From the cell containing the given text, extract its center point as [x, y] coordinate. 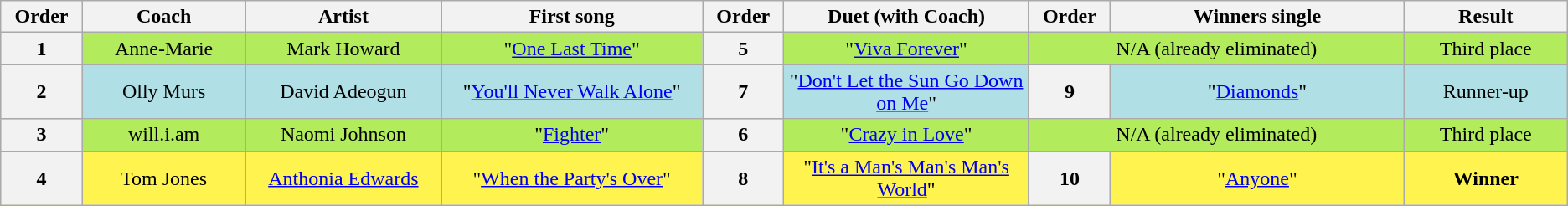
Result [1486, 17]
Olly Murs [164, 92]
7 [744, 92]
"Don't Let the Sun Go Down on Me" [906, 92]
6 [744, 135]
Anthonia Edwards [343, 178]
David Adeogun [343, 92]
8 [744, 178]
10 [1069, 178]
"You'll Never Walk Alone" [572, 92]
"Diamonds" [1258, 92]
"When the Party's Over" [572, 178]
5 [744, 49]
First song [572, 17]
Runner-up [1486, 92]
1 [42, 49]
Anne-Marie [164, 49]
Duet (with Coach) [906, 17]
"Anyone" [1258, 178]
"Fighter" [572, 135]
Winner [1486, 178]
will.i.am [164, 135]
"It's a Man's Man's Man's World" [906, 178]
9 [1069, 92]
"Viva Forever" [906, 49]
Winners single [1258, 17]
Coach [164, 17]
3 [42, 135]
4 [42, 178]
2 [42, 92]
Artist [343, 17]
"One Last Time" [572, 49]
Naomi Johnson [343, 135]
Mark Howard [343, 49]
"Crazy in Love" [906, 135]
Tom Jones [164, 178]
